Return the (x, y) coordinate for the center point of the cell that contains the specified text.  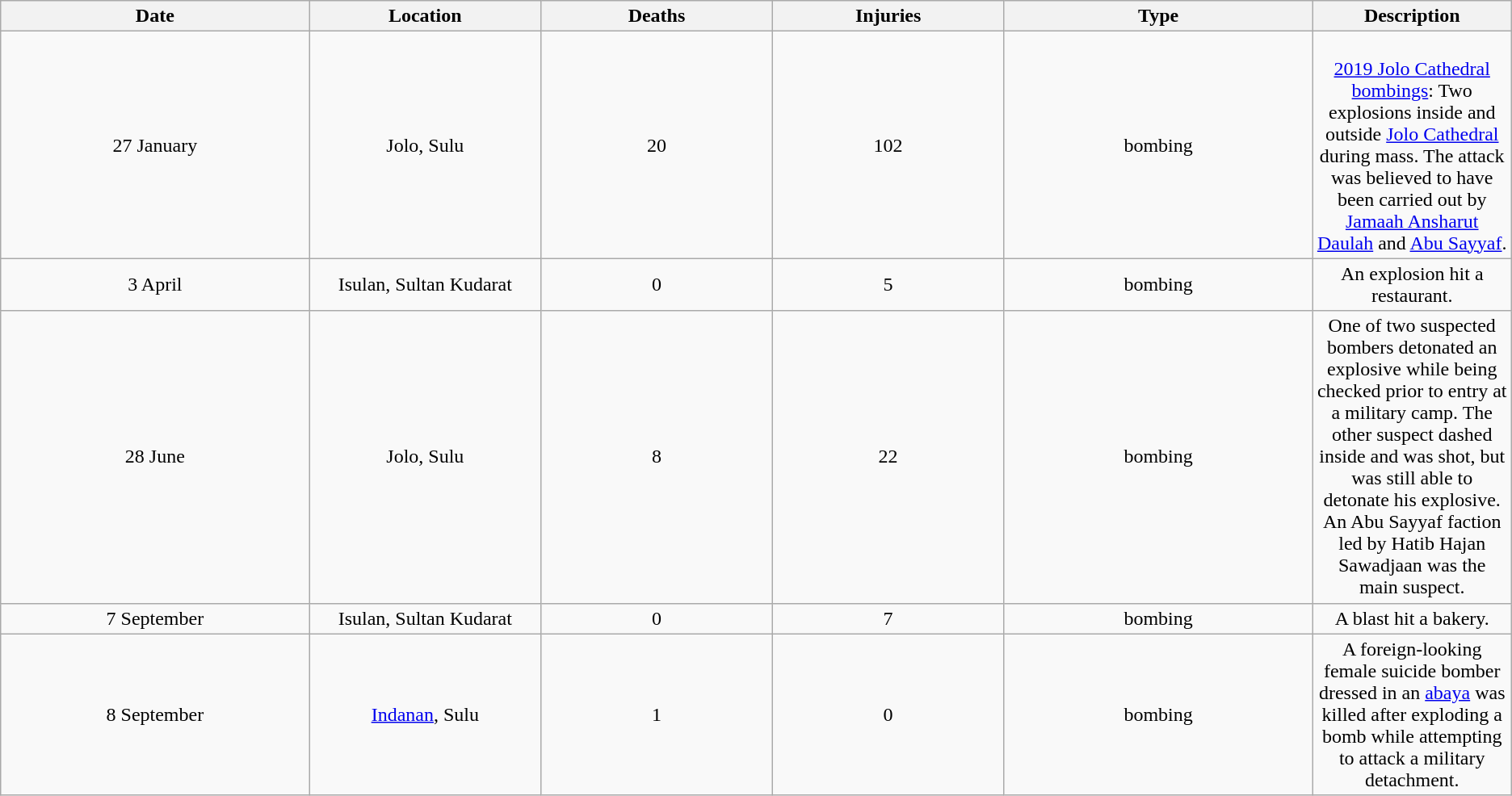
20 (657, 145)
Date (155, 16)
Deaths (657, 16)
8 September (155, 714)
Injuries (888, 16)
Type (1158, 16)
A foreign-looking female suicide bomber dressed in an abaya was killed after exploding a bomb while attempting to attack a military detachment. (1412, 714)
An explosion hit a restaurant. (1412, 284)
Description (1412, 16)
Location (425, 16)
5 (888, 284)
7 (888, 618)
27 January (155, 145)
3 April (155, 284)
102 (888, 145)
28 June (155, 457)
7 September (155, 618)
22 (888, 457)
Indanan, Sulu (425, 714)
1 (657, 714)
8 (657, 457)
A blast hit a bakery. (1412, 618)
